Return (X, Y) of the center of cell containing provided text 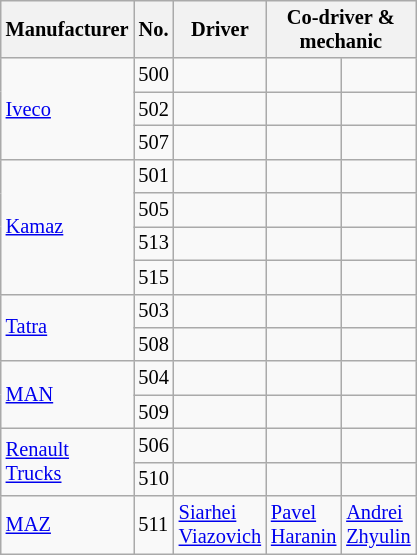
501 (154, 176)
504 (154, 378)
508 (154, 344)
No. (154, 29)
502 (154, 109)
Tatra (68, 328)
509 (154, 412)
Co-driver & mechanic (341, 29)
500 (154, 75)
Manufacturer (68, 29)
Iveco (68, 108)
Andrei Zhyulin (378, 525)
MAN (68, 394)
507 (154, 142)
MAZ (68, 525)
503 (154, 311)
Pavel Haranin (304, 525)
513 (154, 243)
511 (154, 525)
515 (154, 277)
Kamaz (68, 226)
506 (154, 445)
Renault Trucks (68, 462)
505 (154, 210)
Siarhei Viazovich (220, 525)
Driver (220, 29)
510 (154, 479)
